Determine the (x, y) coordinate at the center of the cell enclosing the given text.  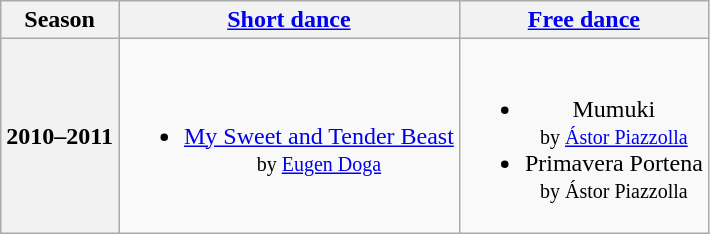
Mumuki by Ástor Piazzolla Primavera Portena by Ástor Piazzolla (584, 136)
My Sweet and Tender Beast by Eugen Doga (288, 136)
2010–2011 (60, 136)
Season (60, 20)
Free dance (584, 20)
Short dance (288, 20)
